Identify which cell holds the provided text, then report its [x, y] central coordinate. 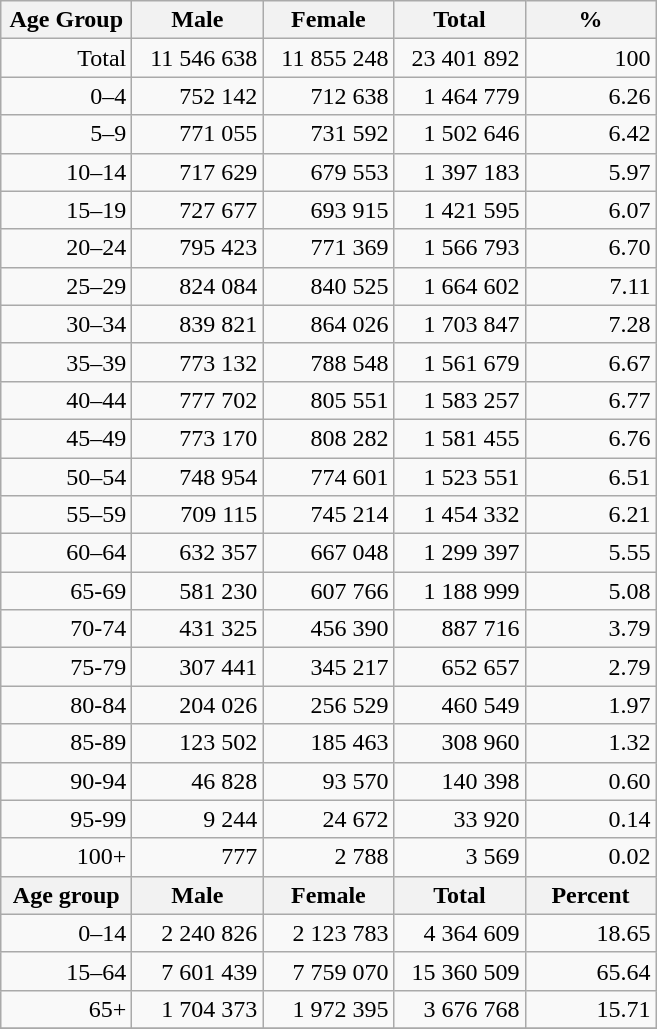
1 523 551 [460, 477]
75-79 [66, 667]
667 048 [328, 553]
0.02 [590, 857]
1 703 847 [460, 324]
745 214 [328, 515]
65.64 [590, 971]
752 142 [198, 96]
712 638 [328, 96]
7 601 439 [198, 971]
808 282 [328, 438]
693 915 [328, 210]
6.76 [590, 438]
20–24 [66, 248]
15.71 [590, 1009]
1 299 397 [460, 553]
15–19 [66, 210]
777 702 [198, 400]
33 920 [460, 819]
18.65 [590, 933]
0–14 [66, 933]
5–9 [66, 134]
6.21 [590, 515]
7.28 [590, 324]
3 569 [460, 857]
5.55 [590, 553]
581 230 [198, 591]
2.79 [590, 667]
1 704 373 [198, 1009]
55–59 [66, 515]
65-69 [66, 591]
607 766 [328, 591]
773 170 [198, 438]
80-84 [66, 705]
1 566 793 [460, 248]
93 570 [328, 781]
771 369 [328, 248]
887 716 [460, 629]
5.08 [590, 591]
1 421 595 [460, 210]
11 855 248 [328, 58]
11 546 638 [198, 58]
1.32 [590, 743]
204 026 [198, 705]
90-94 [66, 781]
185 463 [328, 743]
307 441 [198, 667]
95-99 [66, 819]
1 581 455 [460, 438]
864 026 [328, 324]
731 592 [328, 134]
25–29 [66, 286]
7 759 070 [328, 971]
1.97 [590, 705]
839 821 [198, 324]
6.70 [590, 248]
85-89 [66, 743]
6.51 [590, 477]
824 084 [198, 286]
4 364 609 [460, 933]
6.67 [590, 362]
777 [198, 857]
1 561 679 [460, 362]
100+ [66, 857]
632 357 [198, 553]
652 657 [460, 667]
24 672 [328, 819]
727 677 [198, 210]
1 583 257 [460, 400]
9 244 [198, 819]
Percent [590, 895]
0–4 [66, 96]
771 055 [198, 134]
15 360 509 [460, 971]
% [590, 20]
2 240 826 [198, 933]
15–64 [66, 971]
1 188 999 [460, 591]
7.11 [590, 286]
308 960 [460, 743]
840 525 [328, 286]
45–49 [66, 438]
100 [590, 58]
1 454 332 [460, 515]
679 553 [328, 172]
123 502 [198, 743]
748 954 [198, 477]
717 629 [198, 172]
Age Group [66, 20]
460 549 [460, 705]
65+ [66, 1009]
773 132 [198, 362]
1 397 183 [460, 172]
2 788 [328, 857]
70-74 [66, 629]
Age group [66, 895]
788 548 [328, 362]
30–34 [66, 324]
23 401 892 [460, 58]
5.97 [590, 172]
60–64 [66, 553]
10–14 [66, 172]
795 423 [198, 248]
3 676 768 [460, 1009]
6.26 [590, 96]
140 398 [460, 781]
6.07 [590, 210]
1 664 602 [460, 286]
6.42 [590, 134]
1 972 395 [328, 1009]
1 502 646 [460, 134]
3.79 [590, 629]
46 828 [198, 781]
431 325 [198, 629]
2 123 783 [328, 933]
0.14 [590, 819]
345 217 [328, 667]
774 601 [328, 477]
456 390 [328, 629]
805 551 [328, 400]
0.60 [590, 781]
1 464 779 [460, 96]
709 115 [198, 515]
256 529 [328, 705]
40–44 [66, 400]
6.77 [590, 400]
50–54 [66, 477]
35–39 [66, 362]
